Pinpoint the cell where the given text exists, returning its [x, y] midpoint coordinate. 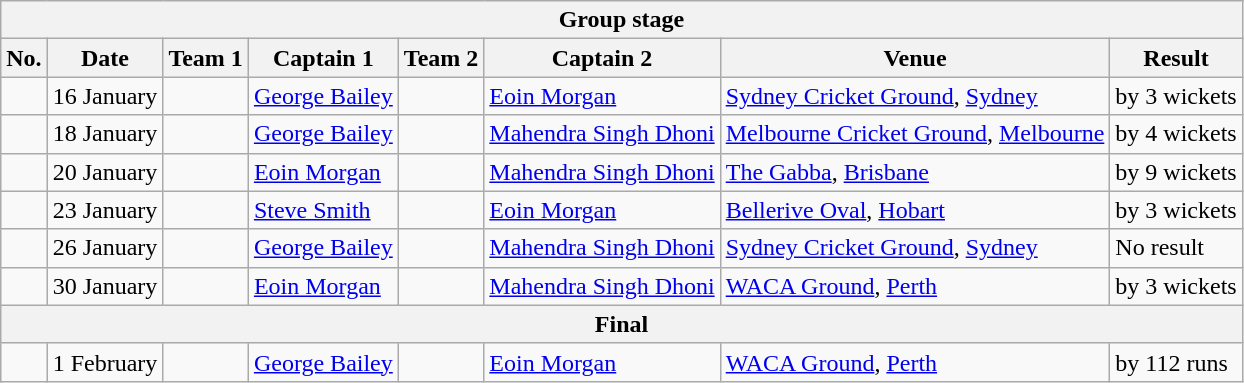
1 February [105, 362]
by 4 wickets [1176, 134]
Group stage [622, 20]
Steve Smith [323, 210]
The Gabba, Brisbane [915, 172]
20 January [105, 172]
Result [1176, 58]
Captain 2 [602, 58]
Venue [915, 58]
26 January [105, 248]
by 112 runs [1176, 362]
30 January [105, 286]
Team 2 [441, 58]
23 January [105, 210]
No. [24, 58]
Date [105, 58]
18 January [105, 134]
by 9 wickets [1176, 172]
Captain 1 [323, 58]
Bellerive Oval, Hobart [915, 210]
Team 1 [206, 58]
Melbourne Cricket Ground, Melbourne [915, 134]
No result [1176, 248]
Final [622, 324]
16 January [105, 96]
